Provide the [X, Y] coordinate of the cell's center where the given text is located.  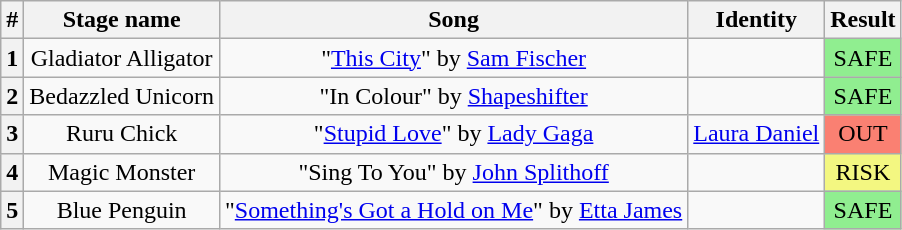
Bedazzled Unicorn [122, 96]
Identity [756, 20]
OUT [863, 134]
"Sing To You" by John Splithoff [453, 172]
5 [12, 210]
"Stupid Love" by Lady Gaga [453, 134]
Ruru Chick [122, 134]
4 [12, 172]
Magic Monster [122, 172]
# [12, 20]
1 [12, 58]
Gladiator Alligator [122, 58]
Blue Penguin [122, 210]
Laura Daniel [756, 134]
"In Colour" by Shapeshifter [453, 96]
Song [453, 20]
3 [12, 134]
"This City" by Sam Fischer [453, 58]
"Something's Got a Hold on Me" by Etta James [453, 210]
RISK [863, 172]
Result [863, 20]
Stage name [122, 20]
2 [12, 96]
